From the cell containing the given text, extract its center point as (X, Y) coordinate. 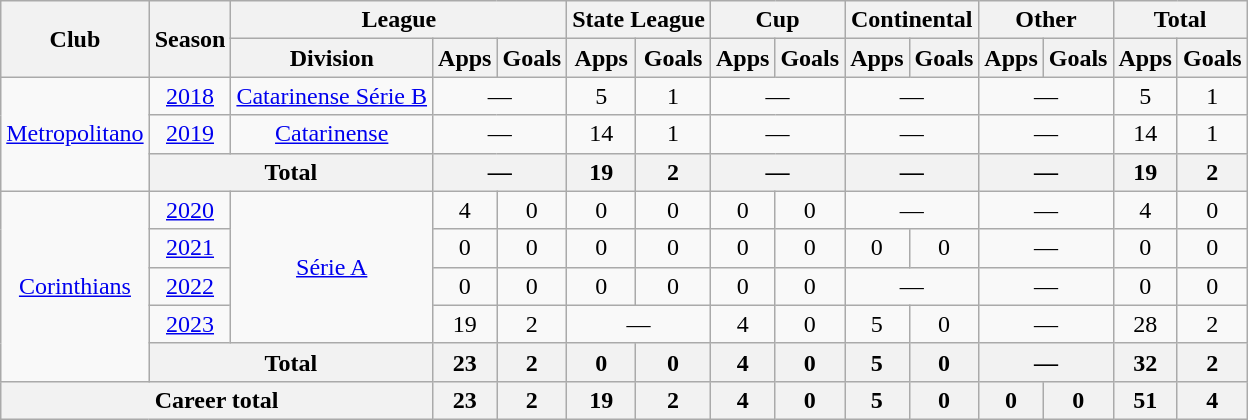
League (399, 20)
2018 (190, 96)
51 (1145, 400)
Continental (912, 20)
28 (1145, 324)
Other (1046, 20)
2020 (190, 210)
2022 (190, 286)
2021 (190, 248)
Division (332, 58)
Career total (217, 400)
Cup (777, 20)
Série A (332, 267)
32 (1145, 362)
Catarinense Série B (332, 96)
Catarinense (332, 134)
Metropolitano (75, 134)
2019 (190, 134)
Club (75, 39)
Season (190, 39)
2023 (190, 324)
State League (639, 20)
Corinthians (75, 286)
